Output the (X, Y) coordinate of the center of the cell containing the given text.  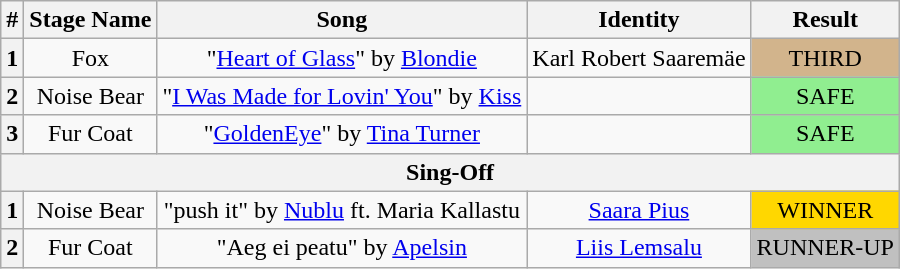
Identity (639, 20)
"Aeg ei peatu" by Apelsin (342, 248)
Result (825, 20)
Stage Name (90, 20)
Song (342, 20)
"push it" by Nublu ft. Maria Kallastu (342, 210)
3 (12, 134)
"I Was Made for Lovin' You" by Kiss (342, 96)
THIRD (825, 58)
Karl Robert Saaremäe (639, 58)
Fox (90, 58)
"Heart of Glass" by Blondie (342, 58)
WINNER (825, 210)
Liis Lemsalu (639, 248)
RUNNER-UP (825, 248)
# (12, 20)
"GoldenEye" by Tina Turner (342, 134)
Sing-Off (450, 172)
Saara Pius (639, 210)
